Pinpoint the cell where the given text exists, returning its [X, Y] midpoint coordinate. 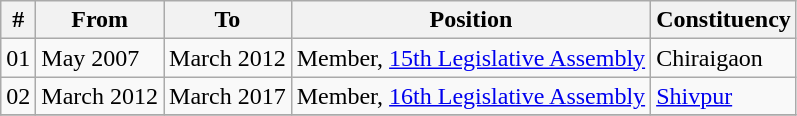
March 2017 [228, 96]
Position [470, 20]
May 2007 [100, 58]
From [100, 20]
Member, 16th Legislative Assembly [470, 96]
Member, 15th Legislative Assembly [470, 58]
02 [18, 96]
Chiraigaon [724, 58]
Constituency [724, 20]
To [228, 20]
01 [18, 58]
Shivpur [724, 96]
# [18, 20]
